Scan for the cell matching the given text and deliver its [x, y] coordinate at center. 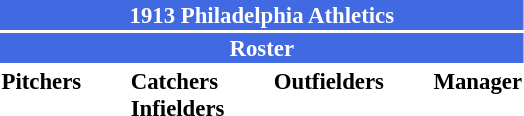
Roster [262, 48]
1913 Philadelphia Athletics [262, 15]
